From the cell containing the given text, extract its center point as (X, Y) coordinate. 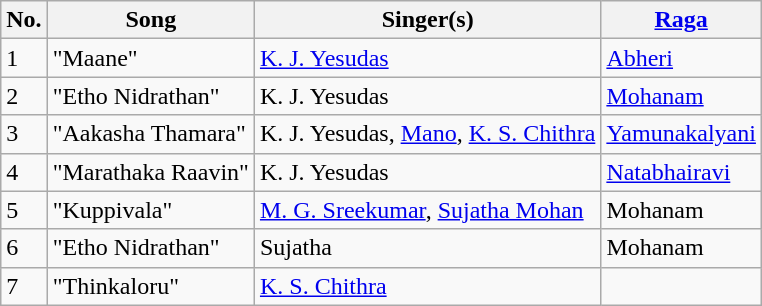
No. (24, 20)
Abheri (682, 58)
1 (24, 58)
4 (24, 172)
5 (24, 210)
"Maane" (150, 58)
3 (24, 134)
Raga (682, 20)
2 (24, 96)
6 (24, 248)
"Thinkaloru" (150, 286)
Sujatha (427, 248)
Singer(s) (427, 20)
"Kuppivala" (150, 210)
Yamunakalyani (682, 134)
K. S. Chithra (427, 286)
7 (24, 286)
"Aakasha Thamara" (150, 134)
Natabhairavi (682, 172)
Song (150, 20)
"Marathaka Raavin" (150, 172)
M. G. Sreekumar, Sujatha Mohan (427, 210)
K. J. Yesudas, Mano, K. S. Chithra (427, 134)
